Search for the cell housing the specified text and yield its (X, Y) center coordinate. 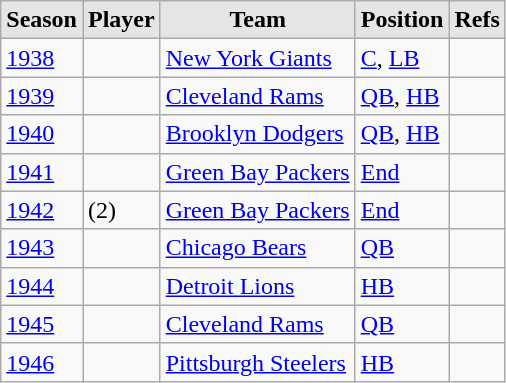
1942 (42, 210)
Position (402, 20)
1938 (42, 58)
1939 (42, 96)
Pittsburgh Steelers (258, 362)
New York Giants (258, 58)
1943 (42, 248)
Brooklyn Dodgers (258, 134)
Player (121, 20)
Detroit Lions (258, 286)
Season (42, 20)
1944 (42, 286)
1945 (42, 324)
1941 (42, 172)
(2) (121, 210)
1946 (42, 362)
Refs (477, 20)
C, LB (402, 58)
Chicago Bears (258, 248)
Team (258, 20)
1940 (42, 134)
